From the cell containing the given text, extract its center point as (X, Y) coordinate. 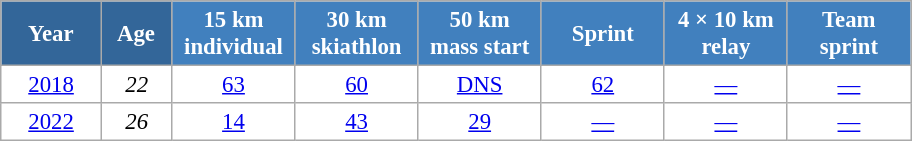
Team sprint (848, 34)
60 (356, 85)
30 km skiathlon (356, 34)
15 km individual (234, 34)
43 (356, 122)
Age (136, 34)
29 (480, 122)
50 km mass start (480, 34)
14 (234, 122)
Year (52, 34)
62 (602, 85)
22 (136, 85)
4 × 10 km relay (726, 34)
2022 (52, 122)
26 (136, 122)
63 (234, 85)
Sprint (602, 34)
2018 (52, 85)
DNS (480, 85)
